Detect which cell encompasses the target text, then output its (x, y) center coordinate. 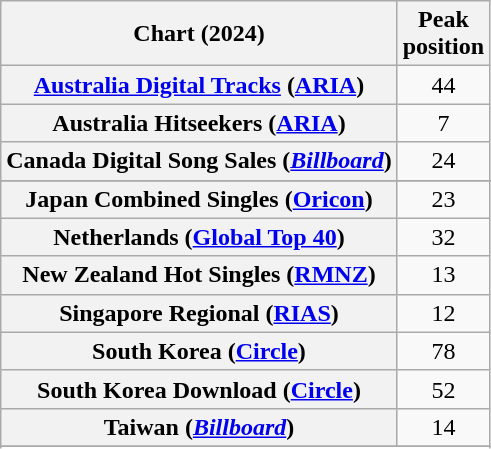
14 (443, 427)
7 (443, 123)
Taiwan (Billboard) (199, 427)
Singapore Regional (RIAS) (199, 313)
Australia Hitseekers (ARIA) (199, 123)
Netherlands (Global Top 40) (199, 237)
32 (443, 237)
South Korea Download (Circle) (199, 389)
Canada Digital Song Sales (Billboard) (199, 161)
78 (443, 351)
South Korea (Circle) (199, 351)
12 (443, 313)
Australia Digital Tracks (ARIA) (199, 85)
New Zealand Hot Singles (RMNZ) (199, 275)
Japan Combined Singles (Oricon) (199, 199)
24 (443, 161)
13 (443, 275)
Chart (2024) (199, 34)
Peakposition (443, 34)
23 (443, 199)
52 (443, 389)
44 (443, 85)
